Extract the (x, y) coordinate from the center of the cell holding the provided text.  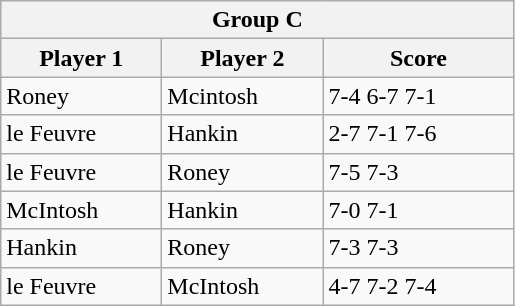
7-5 7-3 (418, 172)
2-7 7-1 7-6 (418, 134)
4-7 7-2 7-4 (418, 286)
Group C (258, 20)
Player 1 (82, 58)
7-3 7-3 (418, 248)
Mcintosh (242, 96)
7-0 7-1 (418, 210)
Player 2 (242, 58)
Score (418, 58)
7-4 6-7 7-1 (418, 96)
